From the cell containing the given text, extract its center point as (x, y) coordinate. 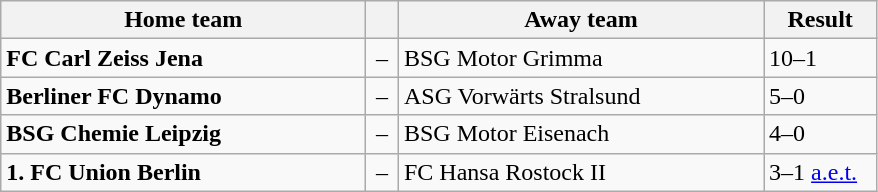
BSG Motor Eisenach (580, 134)
FC Carl Zeiss Jena (184, 58)
Berliner FC Dynamo (184, 96)
Result (820, 20)
BSG Motor Grimma (580, 58)
Home team (184, 20)
ASG Vorwärts Stralsund (580, 96)
10–1 (820, 58)
5–0 (820, 96)
3–1 a.e.t. (820, 172)
FC Hansa Rostock II (580, 172)
1. FC Union Berlin (184, 172)
BSG Chemie Leipzig (184, 134)
4–0 (820, 134)
Away team (580, 20)
